From the cell containing the given text, extract its center point as [X, Y] coordinate. 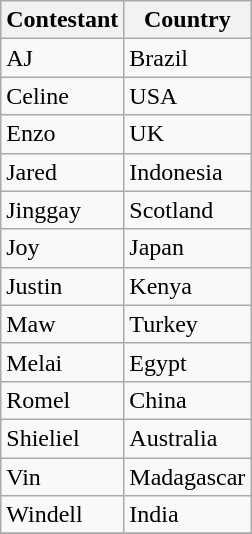
Jared [62, 172]
Maw [62, 324]
UK [188, 134]
Madagascar [188, 477]
India [188, 515]
Egypt [188, 362]
Indonesia [188, 172]
Justin [62, 286]
Enzo [62, 134]
Melai [62, 362]
Kenya [188, 286]
Romel [62, 400]
Australia [188, 438]
Japan [188, 248]
Jinggay [62, 210]
AJ [62, 58]
China [188, 400]
Scotland [188, 210]
Celine [62, 96]
Contestant [62, 20]
USA [188, 96]
Vin [62, 477]
Turkey [188, 324]
Country [188, 20]
Joy [62, 248]
Windell [62, 515]
Shieliel [62, 438]
Brazil [188, 58]
